Extract the (X, Y) coordinate from the center of the cell holding the provided text.  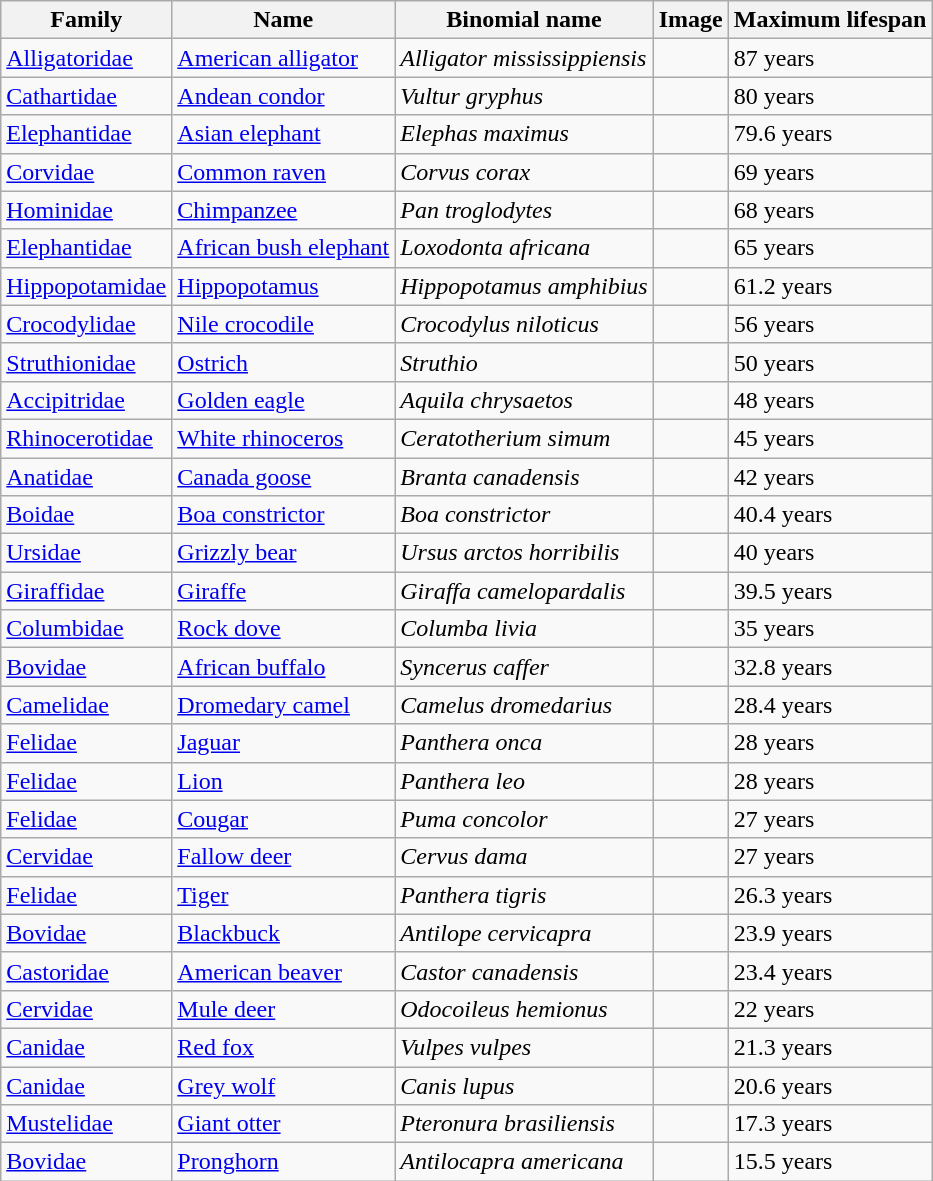
Asian elephant (284, 134)
Branta canadensis (524, 477)
Family (86, 20)
40 years (830, 553)
Vulpes vulpes (524, 1047)
Chimpanzee (284, 210)
Jaguar (284, 743)
22 years (830, 1009)
Grizzly bear (284, 553)
87 years (830, 58)
Pan troglodytes (524, 210)
Odocoileus hemionus (524, 1009)
Fallow deer (284, 857)
Antilocapra americana (524, 1162)
23.9 years (830, 933)
68 years (830, 210)
Name (284, 20)
Nile crocodile (284, 324)
Pronghorn (284, 1162)
50 years (830, 362)
23.4 years (830, 971)
Rock dove (284, 629)
Ostrich (284, 362)
Panthera tigris (524, 895)
Common raven (284, 172)
Andean condor (284, 96)
Columba livia (524, 629)
Panthera onca (524, 743)
56 years (830, 324)
Binomial name (524, 20)
Ursidae (86, 553)
Loxodonta africana (524, 248)
Cathartidae (86, 96)
Hippopotamus amphibius (524, 286)
Dromedary camel (284, 705)
Cervus dama (524, 857)
Grey wolf (284, 1085)
Crocodylus niloticus (524, 324)
32.8 years (830, 667)
45 years (830, 438)
Corvidae (86, 172)
42 years (830, 477)
Blackbuck (284, 933)
Castoridae (86, 971)
15.5 years (830, 1162)
Mule deer (284, 1009)
Ceratotherium simum (524, 438)
Struthio (524, 362)
Pteronura brasiliensis (524, 1124)
28.4 years (830, 705)
40.4 years (830, 515)
American beaver (284, 971)
Red fox (284, 1047)
Panthera leo (524, 781)
Crocodylidae (86, 324)
Struthionidae (86, 362)
35 years (830, 629)
Lion (284, 781)
21.3 years (830, 1047)
Accipitridae (86, 400)
Giraffa camelopardalis (524, 591)
26.3 years (830, 895)
Castor canadensis (524, 971)
Columbidae (86, 629)
Elephas maximus (524, 134)
Golden eagle (284, 400)
Cougar (284, 819)
Aquila chrysaetos (524, 400)
Giraffidae (86, 591)
20.6 years (830, 1085)
Alligator mississippiensis (524, 58)
39.5 years (830, 591)
Canis lupus (524, 1085)
Vultur gryphus (524, 96)
Maximum lifespan (830, 20)
Ursus arctos horribilis (524, 553)
17.3 years (830, 1124)
Hippopotamidae (86, 286)
Corvus corax (524, 172)
Anatidae (86, 477)
Boidae (86, 515)
79.6 years (830, 134)
69 years (830, 172)
80 years (830, 96)
61.2 years (830, 286)
Giraffe (284, 591)
Syncerus caffer (524, 667)
Camelidae (86, 705)
Alligatoridae (86, 58)
Mustelidae (86, 1124)
Canada goose (284, 477)
Antilope cervicapra (524, 933)
Giant otter (284, 1124)
Puma concolor (524, 819)
American alligator (284, 58)
Hominidae (86, 210)
Camelus dromedarius (524, 705)
African buffalo (284, 667)
African bush elephant (284, 248)
White rhinoceros (284, 438)
65 years (830, 248)
Image (690, 20)
Rhinocerotidae (86, 438)
Tiger (284, 895)
48 years (830, 400)
Hippopotamus (284, 286)
